Find where the given text appears and provide that cell's center as [X, Y] coordinate. 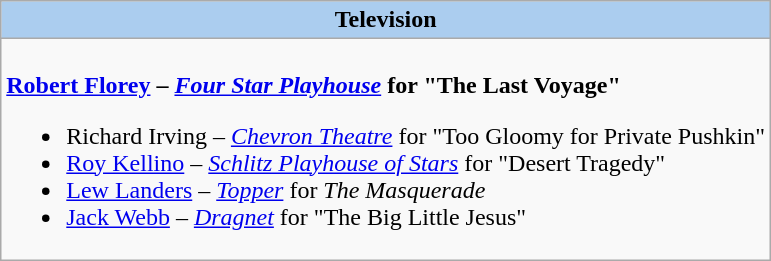
Television [386, 20]
